Extract the (X, Y) coordinate from the center of the cell holding the provided text.  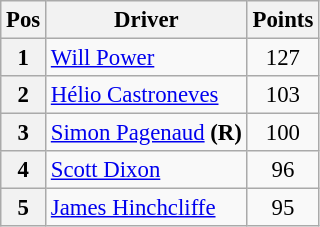
1 (24, 58)
4 (24, 170)
127 (282, 58)
96 (282, 170)
Pos (24, 20)
Hélio Castroneves (147, 95)
Scott Dixon (147, 170)
James Hinchcliffe (147, 208)
Points (282, 20)
95 (282, 208)
2 (24, 95)
3 (24, 133)
Simon Pagenaud (R) (147, 133)
100 (282, 133)
Will Power (147, 58)
103 (282, 95)
Driver (147, 20)
5 (24, 208)
